For the text-containing cell, return its midpoint in (x, y) coordinate format. 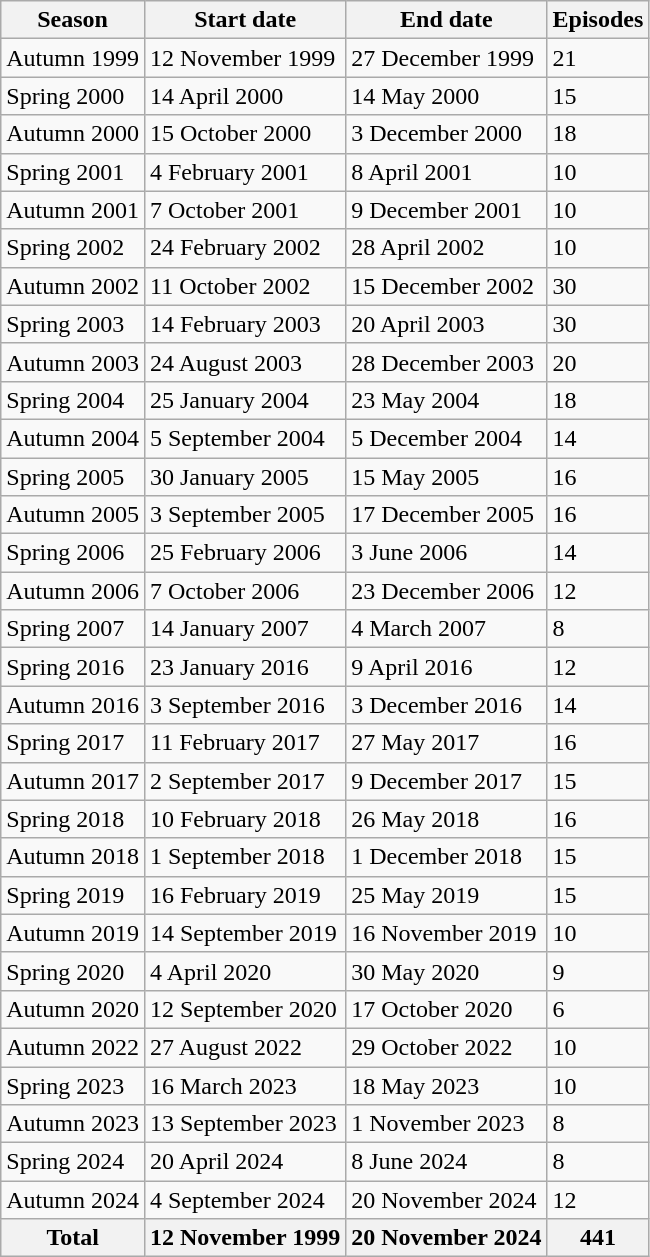
Spring 2019 (73, 895)
27 December 1999 (446, 58)
3 June 2006 (446, 553)
18 May 2023 (446, 1085)
4 February 2001 (244, 172)
28 April 2002 (446, 248)
1 September 2018 (244, 857)
27 August 2022 (244, 1047)
23 May 2004 (446, 400)
Spring 2017 (73, 743)
Spring 2018 (73, 819)
8 June 2024 (446, 1162)
Spring 2024 (73, 1162)
Autumn 2005 (73, 515)
Spring 2007 (73, 629)
15 May 2005 (446, 477)
Spring 2016 (73, 667)
7 October 2001 (244, 210)
8 April 2001 (446, 172)
11 October 2002 (244, 286)
Episodes (598, 20)
Total (73, 1238)
3 December 2000 (446, 134)
17 December 2005 (446, 515)
Autumn 2020 (73, 1009)
Autumn 2004 (73, 438)
Season (73, 20)
4 March 2007 (446, 629)
15 December 2002 (446, 286)
1 December 2018 (446, 857)
24 February 2002 (244, 248)
5 September 2004 (244, 438)
3 September 2005 (244, 515)
Autumn 2024 (73, 1200)
9 (598, 971)
Autumn 2023 (73, 1124)
10 February 2018 (244, 819)
7 October 2006 (244, 591)
Spring 2003 (73, 324)
9 December 2017 (446, 781)
14 April 2000 (244, 96)
30 May 2020 (446, 971)
Autumn 2001 (73, 210)
Spring 2000 (73, 96)
28 December 2003 (446, 362)
14 January 2007 (244, 629)
21 (598, 58)
14 May 2000 (446, 96)
29 October 2022 (446, 1047)
1 November 2023 (446, 1124)
13 September 2023 (244, 1124)
Autumn 2016 (73, 705)
16 March 2023 (244, 1085)
End date (446, 20)
14 February 2003 (244, 324)
25 January 2004 (244, 400)
3 December 2016 (446, 705)
14 September 2019 (244, 933)
Autumn 2000 (73, 134)
25 May 2019 (446, 895)
Spring 2001 (73, 172)
Autumn 1999 (73, 58)
20 April 2003 (446, 324)
25 February 2006 (244, 553)
11 February 2017 (244, 743)
16 February 2019 (244, 895)
16 November 2019 (446, 933)
Spring 2006 (73, 553)
24 August 2003 (244, 362)
27 May 2017 (446, 743)
Autumn 2019 (73, 933)
4 April 2020 (244, 971)
Autumn 2003 (73, 362)
4 September 2024 (244, 1200)
23 January 2016 (244, 667)
17 October 2020 (446, 1009)
Autumn 2017 (73, 781)
23 December 2006 (446, 591)
Spring 2004 (73, 400)
Spring 2005 (73, 477)
Spring 2023 (73, 1085)
Autumn 2018 (73, 857)
12 September 2020 (244, 1009)
9 December 2001 (446, 210)
Autumn 2006 (73, 591)
Autumn 2002 (73, 286)
Spring 2020 (73, 971)
Autumn 2022 (73, 1047)
15 October 2000 (244, 134)
5 December 2004 (446, 438)
2 September 2017 (244, 781)
Spring 2002 (73, 248)
Start date (244, 20)
20 (598, 362)
26 May 2018 (446, 819)
6 (598, 1009)
30 January 2005 (244, 477)
3 September 2016 (244, 705)
441 (598, 1238)
9 April 2016 (446, 667)
20 April 2024 (244, 1162)
